Locate the cell with the specified text and output its [x, y] center coordinate. 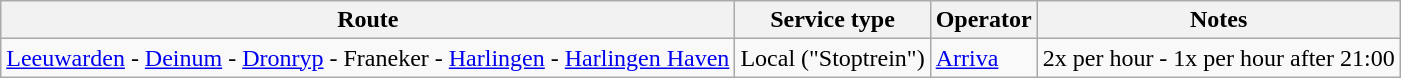
Route [368, 20]
Leeuwarden - Deinum - Dronryp - Franeker - Harlingen - Harlingen Haven [368, 58]
Local ("Stoptrein") [832, 58]
2x per hour - 1x per hour after 21:00 [1218, 58]
Arriva [984, 58]
Operator [984, 20]
Notes [1218, 20]
Service type [832, 20]
